Pinpoint the cell where the given text exists, returning its [x, y] midpoint coordinate. 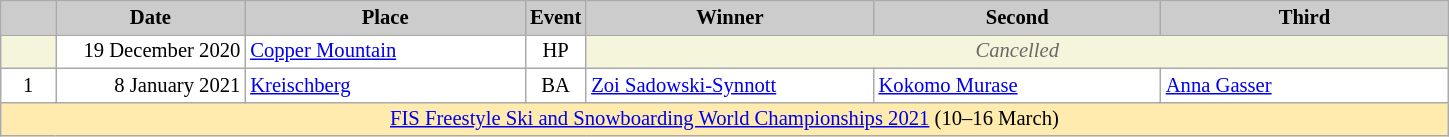
HP [556, 51]
Date [151, 17]
Zoi Sadowski-Synnott [730, 85]
Copper Mountain [385, 51]
Place [385, 17]
Second [1018, 17]
19 December 2020 [151, 51]
Cancelled [1017, 51]
Anna Gasser [1304, 85]
Third [1304, 17]
8 January 2021 [151, 85]
1 [28, 85]
Winner [730, 17]
BA [556, 85]
Kokomo Murase [1018, 85]
FIS Freestyle Ski and Snowboarding World Championships 2021 (10–16 March) [724, 119]
Event [556, 17]
Kreischberg [385, 85]
